Return [x, y] of the center of cell containing provided text 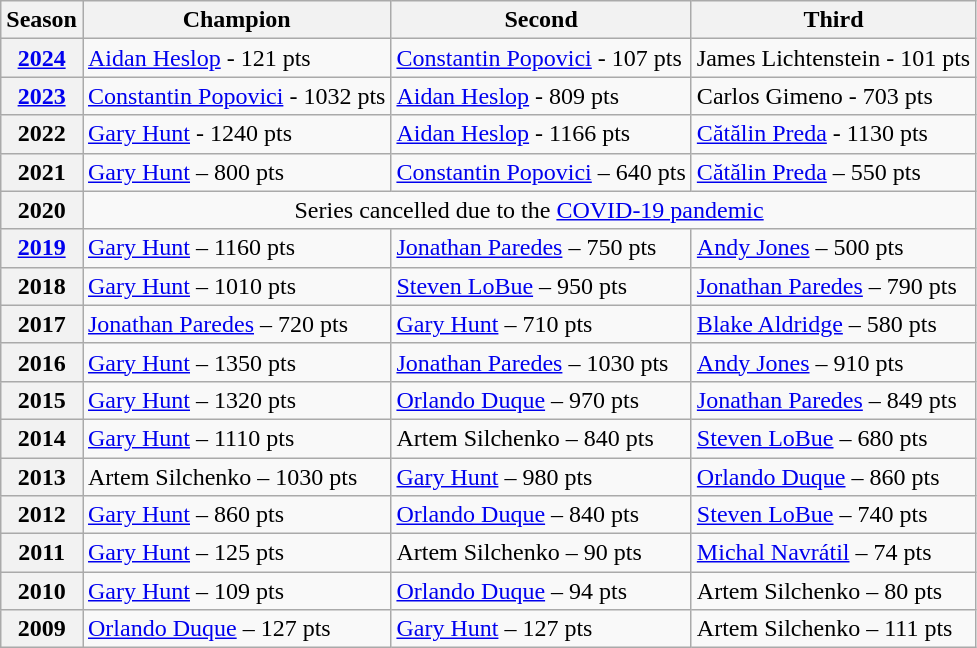
Artem Silchenko – 80 pts [833, 591]
Jonathan Paredes – 750 pts [541, 248]
2021 [42, 172]
Artem Silchenko – 840 pts [541, 438]
Gary Hunt – 125 pts [236, 553]
Jonathan Paredes – 790 pts [833, 286]
Orlando Duque – 94 pts [541, 591]
Orlando Duque – 127 pts [236, 629]
Steven LoBue – 950 pts [541, 286]
Artem Silchenko – 1030 pts [236, 477]
Gary Hunt – 1010 pts [236, 286]
Blake Aldridge – 580 pts [833, 324]
Aidan Heslop - 809 pts [541, 96]
Gary Hunt – 1350 pts [236, 362]
Jonathan Paredes – 720 pts [236, 324]
Orlando Duque – 860 pts [833, 477]
2011 [42, 553]
Third [833, 20]
2016 [42, 362]
Second [541, 20]
2012 [42, 515]
Gary Hunt – 1160 pts [236, 248]
Aidan Heslop - 1166 pts [541, 134]
2009 [42, 629]
Orlando Duque – 970 pts [541, 400]
Gary Hunt – 980 pts [541, 477]
Jonathan Paredes – 1030 pts [541, 362]
Artem Silchenko – 111 pts [833, 629]
Cătălin Preda - 1130 pts [833, 134]
Andy Jones – 500 pts [833, 248]
Andy Jones – 910 pts [833, 362]
Gary Hunt – 710 pts [541, 324]
Steven LoBue – 680 pts [833, 438]
Gary Hunt – 860 pts [236, 515]
Constantin Popovici – 640 pts [541, 172]
2023 [42, 96]
2013 [42, 477]
James Lichtenstein - 101 pts [833, 58]
Gary Hunt – 1320 pts [236, 400]
Jonathan Paredes – 849 pts [833, 400]
2017 [42, 324]
2018 [42, 286]
Michal Navrátil – 74 pts [833, 553]
2015 [42, 400]
2020 [42, 210]
Artem Silchenko – 90 pts [541, 553]
2014 [42, 438]
Season [42, 20]
2010 [42, 591]
Constantin Popovici - 1032 pts [236, 96]
2022 [42, 134]
Gary Hunt – 800 pts [236, 172]
2024 [42, 58]
Gary Hunt – 1110 pts [236, 438]
Aidan Heslop - 121 pts [236, 58]
Constantin Popovici - 107 pts [541, 58]
Champion [236, 20]
Gary Hunt – 109 pts [236, 591]
Orlando Duque – 840 pts [541, 515]
Carlos Gimeno - 703 pts [833, 96]
Steven LoBue – 740 pts [833, 515]
Cătălin Preda – 550 pts [833, 172]
Gary Hunt - 1240 pts [236, 134]
Series cancelled due to the COVID-19 pandemic [528, 210]
Gary Hunt – 127 pts [541, 629]
2019 [42, 248]
